Locate the cell with the specified text and output its [x, y] center coordinate. 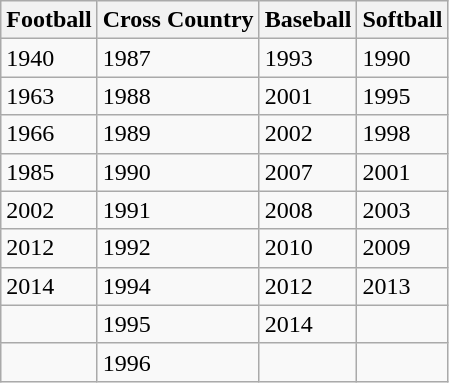
1987 [178, 58]
1998 [402, 134]
1993 [308, 58]
2013 [402, 286]
2007 [308, 172]
1963 [49, 96]
Softball [402, 20]
Baseball [308, 20]
2010 [308, 248]
1940 [49, 58]
1992 [178, 248]
1994 [178, 286]
1988 [178, 96]
2009 [402, 248]
1991 [178, 210]
1989 [178, 134]
1985 [49, 172]
2003 [402, 210]
Football [49, 20]
1996 [178, 362]
Cross Country [178, 20]
2008 [308, 210]
1966 [49, 134]
